Return (x, y) of the center of cell containing provided text 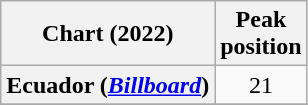
Chart (2022) (108, 34)
21 (261, 85)
Peakposition (261, 34)
Ecuador (Billboard) (108, 85)
